From the cell containing the given text, extract its center point as (x, y) coordinate. 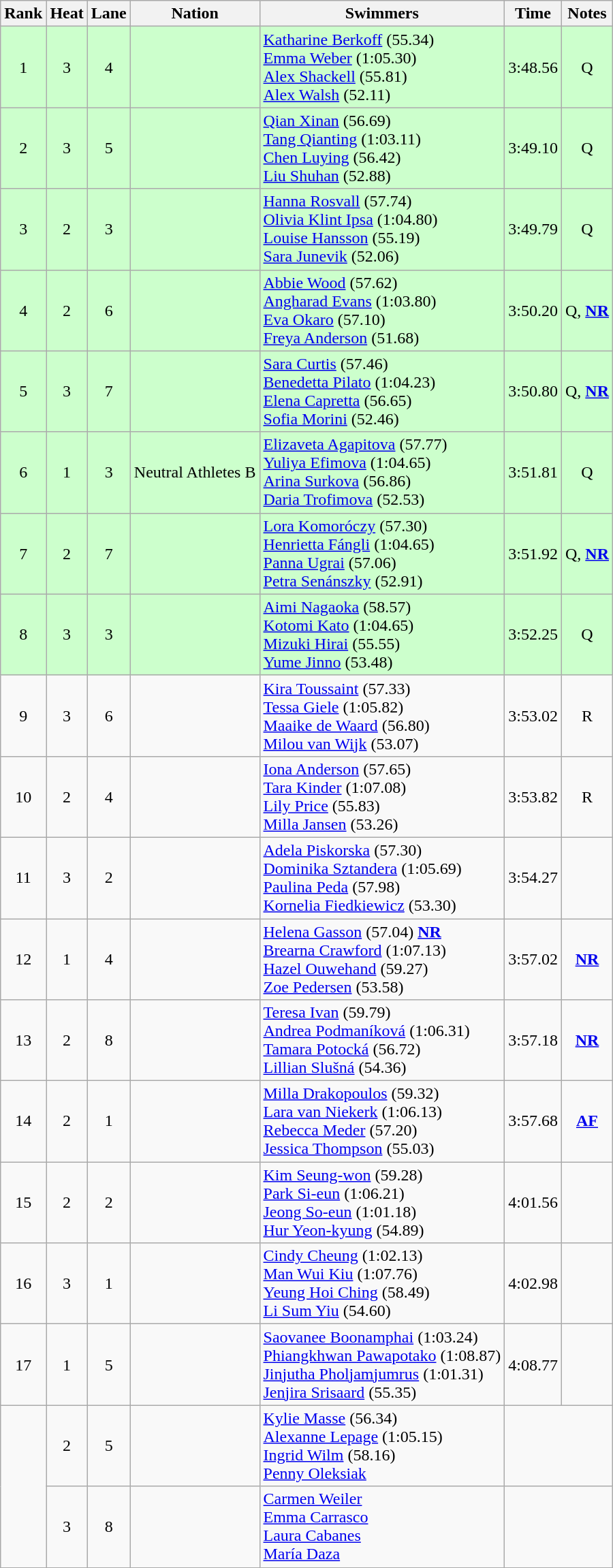
Cindy Cheung (1:02.13)Man Wui Kiu (1:07.76)Yeung Hoi Ching (58.49)Li Sum Yiu (54.60) (382, 1283)
3:53.82 (533, 797)
3:57.68 (533, 1121)
4:01.56 (533, 1203)
3:49.79 (533, 229)
3:51.92 (533, 553)
Adela Piskorska (57.30)Dominika Sztandera (1:05.69)Paulina Peda (57.98)Kornelia Fiedkiewicz (53.30) (382, 877)
Swimmers (382, 14)
13 (23, 1041)
AF (587, 1121)
Aimi Nagaoka (58.57)Kotomi Kato (1:04.65)Mizuki Hirai (55.55)Yume Jinno (53.48) (382, 635)
Kim Seung-won (59.28)Park Si-eun (1:06.21)Jeong So-eun (1:01.18)Hur Yeon-kyung (54.89) (382, 1203)
11 (23, 877)
Time (533, 14)
Heat (67, 14)
4:02.98 (533, 1283)
12 (23, 959)
16 (23, 1283)
Carmen WeilerEmma CarrascoLaura CabanesMaría Daza (382, 1527)
Notes (587, 14)
3:54.27 (533, 877)
14 (23, 1121)
15 (23, 1203)
Elizaveta Agapitova (57.77)Yuliya Efimova (1:04.65)Arina Surkova (56.86)Daria Trofimova (52.53) (382, 473)
Rank (23, 14)
4:08.77 (533, 1365)
3:48.56 (533, 67)
Qian Xinan (56.69)Tang Qianting (1:03.11)Chen Luying (56.42)Liu Shuhan (52.88) (382, 148)
Katharine Berkoff (55.34)Emma Weber (1:05.30)Alex Shackell (55.81)Alex Walsh (52.11) (382, 67)
3:51.81 (533, 473)
3:50.20 (533, 311)
3:53.02 (533, 715)
Neutral Athletes B (195, 473)
3:52.25 (533, 635)
3:57.02 (533, 959)
10 (23, 797)
17 (23, 1365)
9 (23, 715)
Hanna Rosvall (57.74)Olivia Klint Ipsa (1:04.80)Louise Hansson (55.19)Sara Junevik (52.06) (382, 229)
Helena Gasson (57.04) NRBrearna Crawford (1:07.13)Hazel Ouwehand (59.27)Zoe Pedersen (53.58) (382, 959)
Saovanee Boonamphai (1:03.24)Phiangkhwan Pawapotako (1:08.87)Jinjutha Pholjamjumrus (1:01.31)Jenjira Srisaard (55.35) (382, 1365)
Iona Anderson (57.65)Tara Kinder (1:07.08)Lily Price (55.83)Milla Jansen (53.26) (382, 797)
Lane (109, 14)
Sara Curtis (57.46)Benedetta Pilato (1:04.23)Elena Capretta (56.65)Sofia Morini (52.46) (382, 391)
Milla Drakopoulos (59.32)Lara van Niekerk (1:06.13)Rebecca Meder (57.20)Jessica Thompson (55.03) (382, 1121)
Kira Toussaint (57.33)Tessa Giele (1:05.82)Maaike de Waard (56.80)Milou van Wijk (53.07) (382, 715)
Teresa Ivan (59.79)Andrea Podmaníková (1:06.31)Tamara Potocká (56.72)Lillian Slušná (54.36) (382, 1041)
3:57.18 (533, 1041)
Kylie Masse (56.34)Alexanne Lepage (1:05.15)Ingrid Wilm (58.16)Penny Oleksiak (382, 1445)
Lora Komoróczy (57.30)Henrietta Fángli (1:04.65)Panna Ugrai (57.06)Petra Senánszky (52.91) (382, 553)
3:50.80 (533, 391)
Abbie Wood (57.62)Angharad Evans (1:03.80)Eva Okaro (57.10)Freya Anderson (51.68) (382, 311)
Nation (195, 14)
3:49.10 (533, 148)
